Return (X, Y) of the center of cell containing provided text 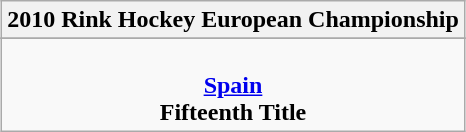
SpainFifteenth Title (234, 85)
2010 Rink Hockey European Championship (234, 20)
